Capture the cell that displays the provided text and extract its (X, Y) central coordinate. 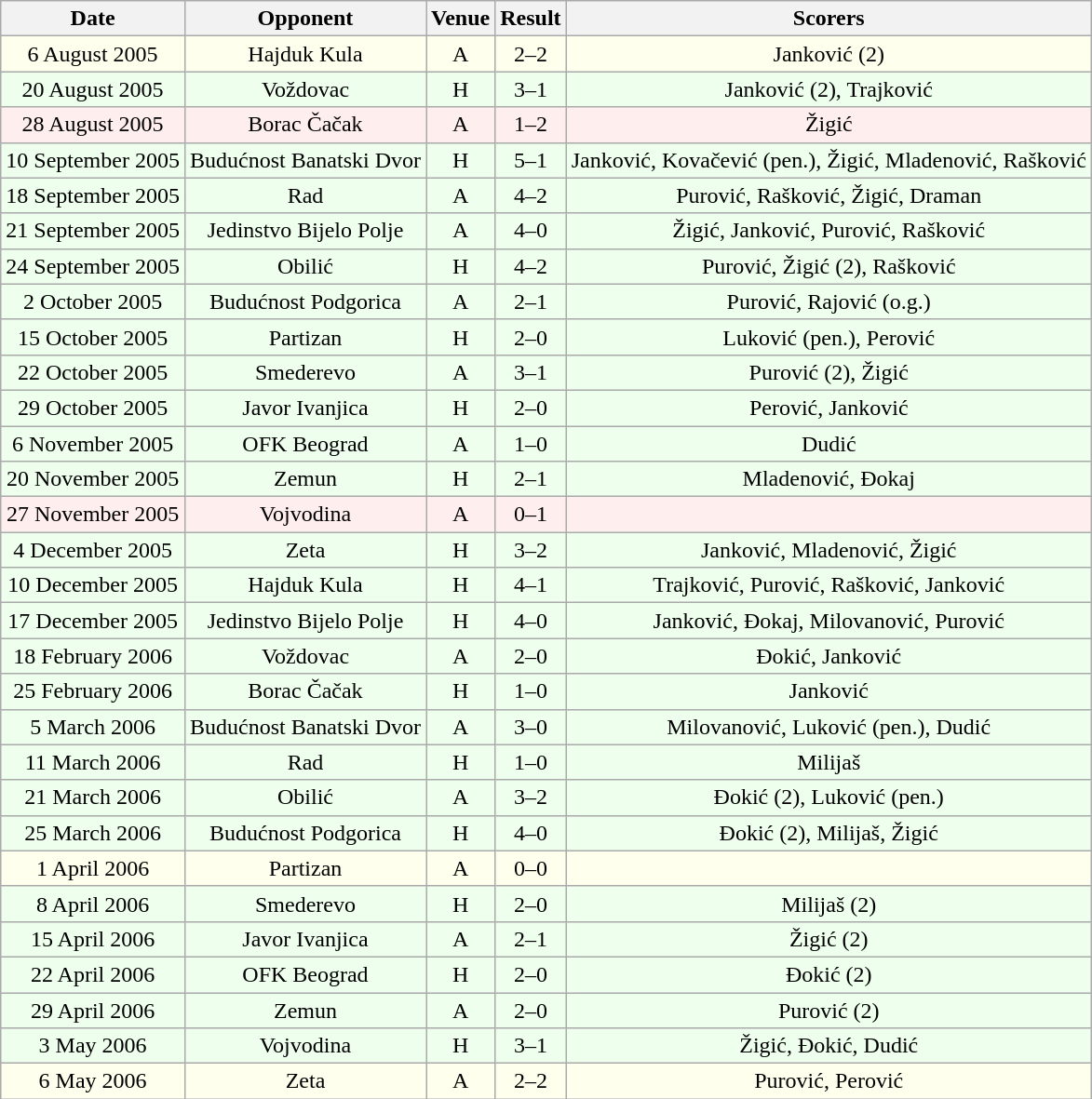
Janković (2), Trajković (829, 89)
1 April 2006 (93, 868)
1–2 (531, 125)
4 December 2005 (93, 550)
Žigić, Đokić, Dudić (829, 1046)
Đokić, Janković (829, 656)
Janković (2) (829, 54)
15 October 2005 (93, 337)
17 December 2005 (93, 621)
Purović, Rašković, Žigić, Draman (829, 195)
18 February 2006 (93, 656)
20 August 2005 (93, 89)
28 August 2005 (93, 125)
5–1 (531, 160)
8 April 2006 (93, 904)
3 May 2006 (93, 1046)
Janković, Đokaj, Milovanović, Purović (829, 621)
Purović (2) (829, 1010)
6 May 2006 (93, 1081)
Milovanović, Luković (pen.), Dudić (829, 727)
Date (93, 19)
21 September 2005 (93, 231)
Đokić (2), Luković (pen.) (829, 797)
29 April 2006 (93, 1010)
22 October 2005 (93, 372)
Janković, Mladenović, Žigić (829, 550)
Purović, Perović (829, 1081)
15 April 2006 (93, 939)
25 March 2006 (93, 833)
18 September 2005 (93, 195)
4–1 (531, 585)
Đokić (2), Milijaš, Žigić (829, 833)
21 March 2006 (93, 797)
6 August 2005 (93, 54)
Žigić, Janković, Purović, Rašković (829, 231)
3–0 (531, 727)
Đokić (2) (829, 974)
11 March 2006 (93, 762)
5 March 2006 (93, 727)
Venue (461, 19)
Žigić (829, 125)
Purović (2), Žigić (829, 372)
20 November 2005 (93, 479)
22 April 2006 (93, 974)
10 December 2005 (93, 585)
10 September 2005 (93, 160)
Milijaš (829, 762)
0–0 (531, 868)
Scorers (829, 19)
Perović, Janković (829, 408)
Opponent (305, 19)
0–1 (531, 515)
Janković, Kovačević (pen.), Žigić, Mladenović, Rašković (829, 160)
29 October 2005 (93, 408)
27 November 2005 (93, 515)
Dudić (829, 444)
Result (531, 19)
Trajković, Purović, Rašković, Janković (829, 585)
Žigić (2) (829, 939)
Milijaš (2) (829, 904)
Janković (829, 691)
Mladenović, Đokaj (829, 479)
Luković (pen.), Perović (829, 337)
Purović, Rajović (o.g.) (829, 302)
25 February 2006 (93, 691)
2 October 2005 (93, 302)
24 September 2005 (93, 266)
6 November 2005 (93, 444)
Purović, Žigić (2), Rašković (829, 266)
